Find where the given text appears and provide that cell's center as [x, y] coordinate. 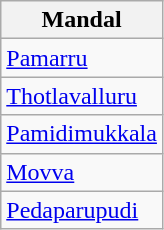
Pamarru [82, 58]
Thotlavalluru [82, 96]
Pedaparupudi [82, 210]
Mandal [82, 20]
Pamidimukkala [82, 134]
Movva [82, 172]
